Return (x, y) of the center of cell containing provided text 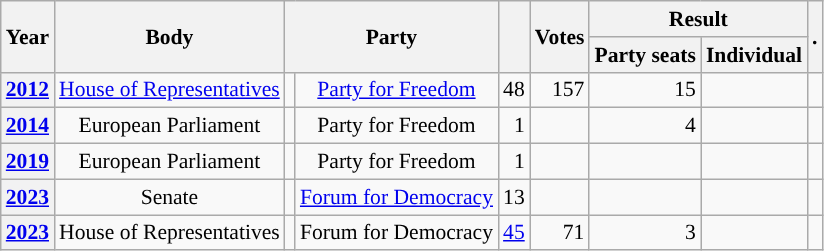
Individual (754, 55)
71 (560, 233)
15 (644, 90)
48 (514, 90)
13 (514, 197)
Votes (560, 36)
Body (170, 36)
4 (644, 126)
45 (514, 233)
Senate (170, 197)
Party (392, 36)
2019 (28, 162)
Result (698, 19)
Party seats (644, 55)
157 (560, 90)
Year (28, 36)
2014 (28, 126)
3 (644, 233)
2012 (28, 90)
. (815, 36)
